From the cell containing the given text, extract its center point as [X, Y] coordinate. 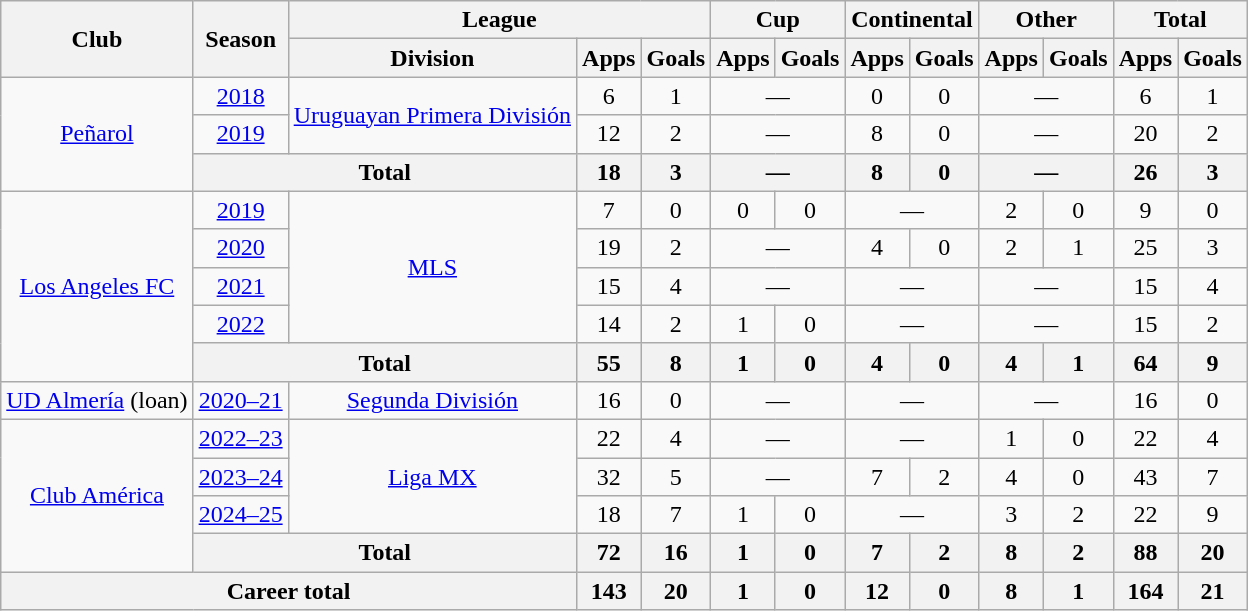
72 [609, 553]
Uruguayan Primera División [432, 115]
21 [1213, 591]
164 [1145, 591]
UD Almería (loan) [97, 400]
Club América [97, 495]
2021 [240, 286]
5 [676, 477]
19 [609, 248]
Los Angeles FC [97, 286]
26 [1145, 172]
MLS [432, 267]
2020 [240, 248]
2023–24 [240, 477]
143 [609, 591]
Continental [912, 20]
2020–21 [240, 400]
Other [1046, 20]
2022–23 [240, 438]
2024–25 [240, 515]
Peñarol [97, 134]
43 [1145, 477]
25 [1145, 248]
Segunda División [432, 400]
League [500, 20]
Season [240, 39]
32 [609, 477]
Division [432, 58]
2022 [240, 324]
Career total [289, 591]
Liga MX [432, 476]
88 [1145, 553]
Cup [778, 20]
55 [609, 362]
64 [1145, 362]
14 [609, 324]
2018 [240, 96]
Club [97, 39]
